Detect which cell encompasses the target text, then output its [X, Y] center coordinate. 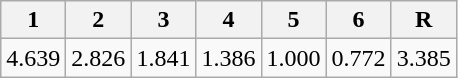
3.385 [424, 58]
4 [228, 20]
1.386 [228, 58]
2 [98, 20]
4.639 [34, 58]
2.826 [98, 58]
1 [34, 20]
5 [294, 20]
0.772 [358, 58]
6 [358, 20]
R [424, 20]
3 [164, 20]
1.000 [294, 58]
1.841 [164, 58]
